From the cell containing the given text, extract its center point as (X, Y) coordinate. 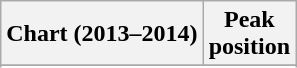
Chart (2013–2014) (102, 34)
Peakposition (249, 34)
